Determine the [X, Y] coordinate at the center of the cell enclosing the given text.  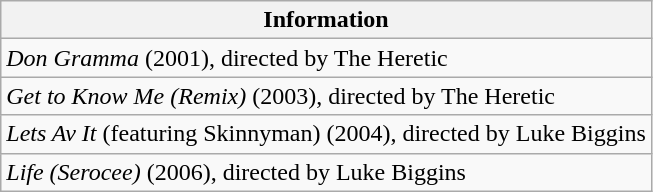
Information [326, 20]
Get to Know Me (Remix) (2003), directed by The Heretic [326, 96]
Life (Serocee) (2006), directed by Luke Biggins [326, 172]
Lets Av It (featuring Skinnyman) (2004), directed by Luke Biggins [326, 134]
Don Gramma (2001), directed by The Heretic [326, 58]
